Extract the (x, y) coordinate from the center of the cell holding the provided text.  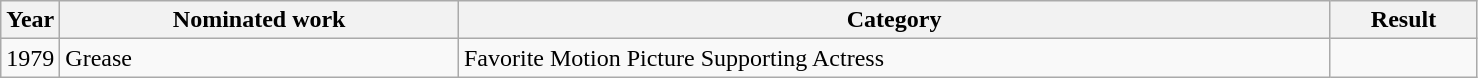
Grease (260, 58)
Year (30, 20)
1979 (30, 58)
Nominated work (260, 20)
Category (894, 20)
Result (1404, 20)
Favorite Motion Picture Supporting Actress (894, 58)
